Identify which cell holds the provided text, then report its (X, Y) central coordinate. 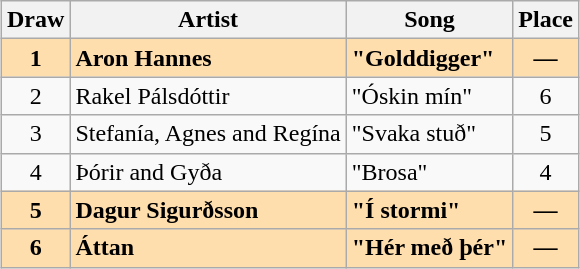
Áttan (208, 248)
2 (36, 96)
"Svaka stuð" (430, 134)
"Í stormi" (430, 210)
Rakel Pálsdóttir (208, 96)
Draw (36, 20)
Stefanía, Agnes and Regína (208, 134)
Place (546, 20)
Song (430, 20)
Aron Hannes (208, 58)
"Brosa" (430, 172)
"Óskin mín" (430, 96)
Dagur Sigurðsson (208, 210)
"Golddigger" (430, 58)
"Hér með þér" (430, 248)
3 (36, 134)
Þórir and Gyða (208, 172)
1 (36, 58)
Artist (208, 20)
